Return the [x, y] coordinate for the center point of the cell that contains the specified text.  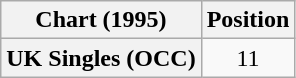
Chart (1995) [101, 20]
11 [248, 58]
Position [248, 20]
UK Singles (OCC) [101, 58]
